Extract the (x, y) coordinate from the center of the cell holding the provided text.  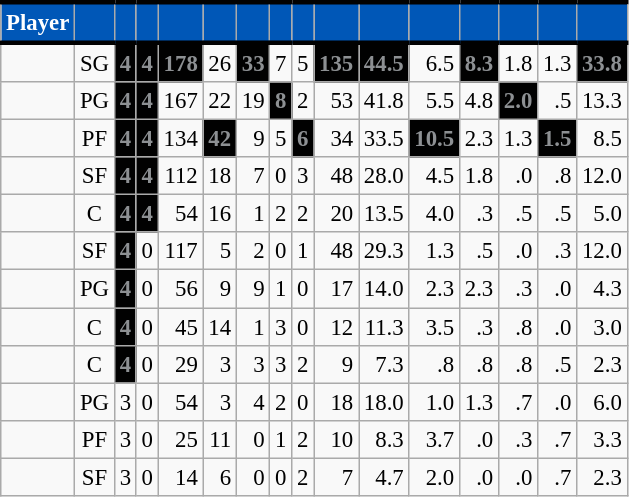
53 (336, 101)
18.0 (384, 402)
45 (180, 327)
13.3 (602, 101)
41.8 (384, 101)
4.7 (384, 477)
3.3 (602, 439)
14.0 (384, 289)
SG (95, 62)
7.3 (384, 364)
11 (220, 439)
33.5 (384, 139)
11.3 (384, 327)
4.5 (434, 176)
4.8 (478, 101)
3.7 (434, 439)
3.0 (602, 327)
6.5 (434, 62)
5.5 (434, 101)
178 (180, 62)
134 (180, 139)
4.3 (602, 289)
56 (180, 289)
28.0 (384, 176)
117 (180, 251)
33.8 (602, 62)
135 (336, 62)
1.0 (434, 402)
Player (38, 22)
112 (180, 176)
167 (180, 101)
26 (220, 62)
29.3 (384, 251)
17 (336, 289)
19 (252, 101)
1.5 (558, 139)
8 (281, 101)
6.0 (602, 402)
34 (336, 139)
25 (180, 439)
4.0 (434, 214)
33 (252, 62)
5.0 (602, 214)
10 (336, 439)
16 (220, 214)
8.5 (602, 139)
22 (220, 101)
44.5 (384, 62)
42 (220, 139)
20 (336, 214)
29 (180, 364)
12 (336, 327)
3.5 (434, 327)
10.5 (434, 139)
13.5 (384, 214)
